Return (X, Y) of the center of cell containing provided text 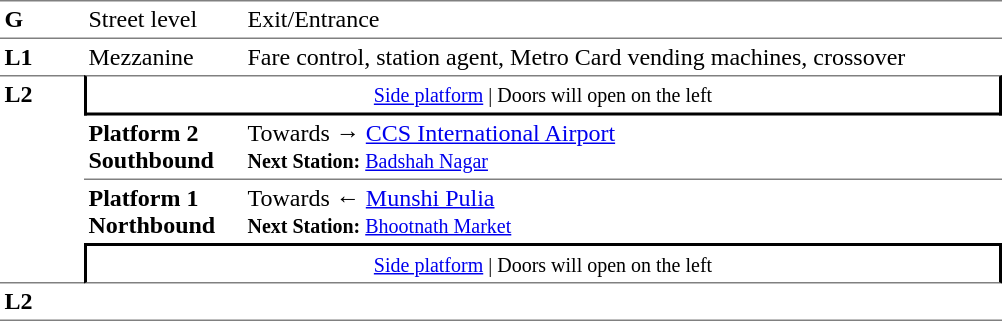
G (42, 20)
L2 (42, 179)
Platform 1Northbound (164, 212)
Towards ← Munshi PuliaNext Station: Bhootnath Market (622, 212)
Towards → CCS International AirportNext Station: Badshah Nagar (622, 148)
Street level (164, 20)
Platform 2Southbound (164, 148)
Exit/Entrance (622, 20)
Mezzanine (164, 57)
L1 (42, 57)
Fare control, station agent, Metro Card vending machines, crossover (622, 57)
